Output the (x, y) coordinate of the center of the cell containing the given text.  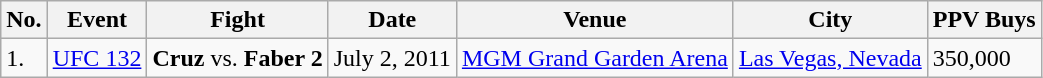
Las Vegas, Nevada (830, 58)
350,000 (984, 58)
PPV Buys (984, 20)
Venue (594, 20)
Date (392, 20)
July 2, 2011 (392, 58)
MGM Grand Garden Arena (594, 58)
1. (24, 58)
Event (97, 20)
No. (24, 20)
UFC 132 (97, 58)
Cruz vs. Faber 2 (238, 58)
Fight (238, 20)
City (830, 20)
